Identify which cell holds the provided text, then report its (X, Y) central coordinate. 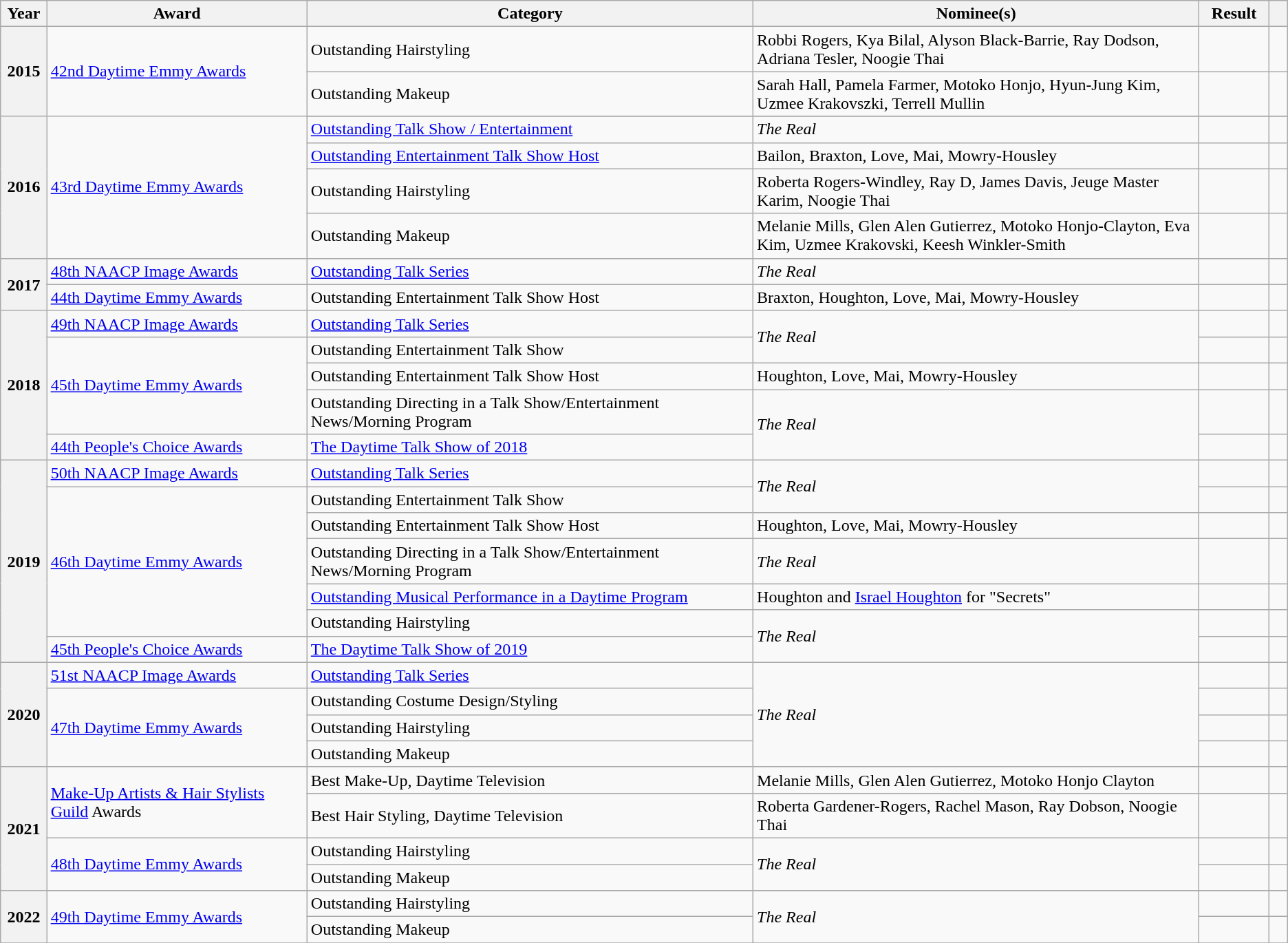
Best Make-Up, Daytime Television (530, 780)
49th Daytime Emmy Awards (177, 917)
2017 (23, 284)
Make-Up Artists & Hair Stylists Guild Awards (177, 803)
45th People's Choice Awards (177, 649)
Result (1234, 14)
Roberta Rogers-Windley, Ray D, James Davis, Jeuge Master Karim, Noogie Thai (976, 191)
2022 (23, 917)
48th NAACP Image Awards (177, 271)
Braxton, Houghton, Love, Mai, Mowry-Housley (976, 297)
Melanie Mills, Glen Alen Gutierrez, Motoko Honjo Clayton (976, 780)
Category (530, 14)
47th Daytime Emmy Awards (177, 728)
2015 (23, 72)
The Daytime Talk Show of 2018 (530, 447)
Sarah Hall, Pamela Farmer, Motoko Honjo, Hyun-Jung Kim, Uzmee Krakovszki, Terrell Mullin (976, 94)
2019 (23, 562)
Outstanding Costume Design/Styling (530, 701)
The Daytime Talk Show of 2019 (530, 649)
Award (177, 14)
Year (23, 14)
43rd Daytime Emmy Awards (177, 187)
Melanie Mills, Glen Alen Gutierrez, Motoko Honjo-Clayton, Eva Kim, Uzmee Krakovski, Keesh Winkler-Smith (976, 235)
Roberta Gardener-Rogers, Rachel Mason, Ray Dobson, Noogie Thai (976, 815)
2021 (23, 829)
2018 (23, 385)
Bailon, Braxton, Love, Mai, Mowry-Housley (976, 156)
48th Daytime Emmy Awards (177, 864)
42nd Daytime Emmy Awards (177, 72)
Robbi Rogers, Kya Bilal, Alyson Black-Barrie, Ray Dodson, Adriana Tesler, Noogie Thai (976, 50)
Best Hair Styling, Daytime Television (530, 815)
50th NAACP Image Awards (177, 474)
2020 (23, 714)
44th People's Choice Awards (177, 447)
49th NAACP Image Awards (177, 324)
Outstanding Talk Show / Entertainment (530, 129)
51st NAACP Image Awards (177, 675)
46th Daytime Emmy Awards (177, 562)
Houghton and Israel Houghton for "Secrets" (976, 597)
Outstanding Musical Performance in a Daytime Program (530, 597)
2016 (23, 187)
45th Daytime Emmy Awards (177, 385)
44th Daytime Emmy Awards (177, 297)
Nominee(s) (976, 14)
